Detect which cell encompasses the target text, then output its [x, y] center coordinate. 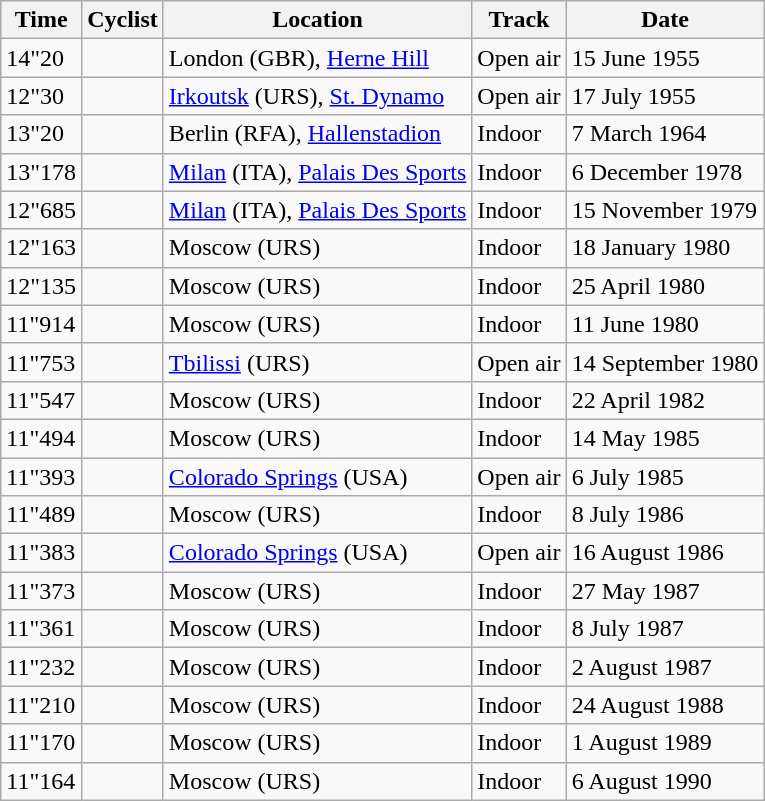
24 August 1988 [665, 705]
11"210 [42, 705]
11"164 [42, 781]
25 April 1980 [665, 286]
11"383 [42, 553]
22 April 1982 [665, 400]
8 July 1986 [665, 515]
14 September 1980 [665, 362]
11"232 [42, 667]
27 May 1987 [665, 591]
13"178 [42, 172]
11"373 [42, 591]
8 July 1987 [665, 629]
Time [42, 20]
12"135 [42, 286]
7 March 1964 [665, 134]
6 August 1990 [665, 781]
11"494 [42, 438]
14"20 [42, 58]
6 July 1985 [665, 477]
2 August 1987 [665, 667]
17 July 1955 [665, 96]
11"170 [42, 743]
Tbilissi (URS) [317, 362]
London (GBR), Herne Hill [317, 58]
Location [317, 20]
11"393 [42, 477]
16 August 1986 [665, 553]
13"20 [42, 134]
1 August 1989 [665, 743]
15 June 1955 [665, 58]
6 December 1978 [665, 172]
11"753 [42, 362]
12"30 [42, 96]
18 January 1980 [665, 248]
11"914 [42, 324]
Berlin (RFA), Hallenstadion [317, 134]
Date [665, 20]
11"547 [42, 400]
15 November 1979 [665, 210]
11 June 1980 [665, 324]
11"361 [42, 629]
12"685 [42, 210]
Irkoutsk (URS), St. Dynamo [317, 96]
11"489 [42, 515]
14 May 1985 [665, 438]
12"163 [42, 248]
Track [519, 20]
Cyclist [123, 20]
